Search for the cell housing the specified text and yield its [x, y] center coordinate. 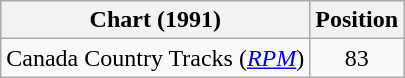
Position [357, 20]
Chart (1991) [156, 20]
Canada Country Tracks (RPM) [156, 58]
83 [357, 58]
